Identify which cell holds the provided text, then report its (X, Y) central coordinate. 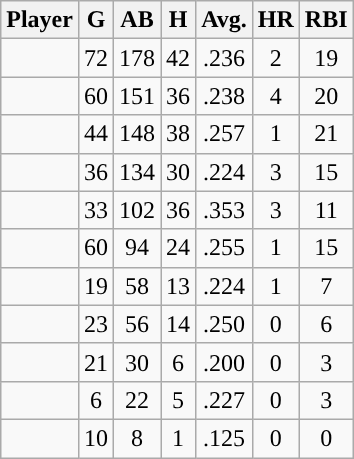
AB (138, 20)
.255 (224, 248)
.227 (224, 400)
2 (276, 58)
24 (178, 248)
8 (138, 438)
38 (178, 134)
58 (138, 286)
7 (326, 286)
102 (138, 210)
11 (326, 210)
13 (178, 286)
148 (138, 134)
23 (96, 324)
134 (138, 172)
94 (138, 248)
178 (138, 58)
44 (96, 134)
.238 (224, 96)
.200 (224, 362)
33 (96, 210)
14 (178, 324)
42 (178, 58)
56 (138, 324)
RBI (326, 20)
H (178, 20)
HR (276, 20)
.250 (224, 324)
20 (326, 96)
G (96, 20)
.125 (224, 438)
.353 (224, 210)
4 (276, 96)
10 (96, 438)
151 (138, 96)
72 (96, 58)
Player (40, 20)
.236 (224, 58)
5 (178, 400)
Avg. (224, 20)
.257 (224, 134)
22 (138, 400)
